Return the (x, y) coordinate for the center point of the cell that contains the specified text.  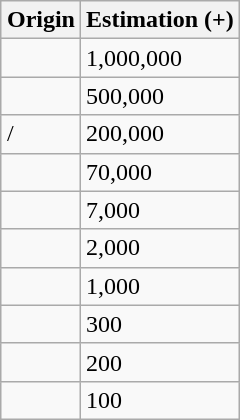
Origin (40, 20)
70,000 (160, 172)
2,000 (160, 248)
300 (160, 324)
1,000 (160, 286)
500,000 (160, 96)
200 (160, 362)
/ (40, 134)
100 (160, 400)
1,000,000 (160, 58)
Estimation (+) (160, 20)
7,000 (160, 210)
200,000 (160, 134)
